Detect which cell encompasses the target text, then output its (X, Y) center coordinate. 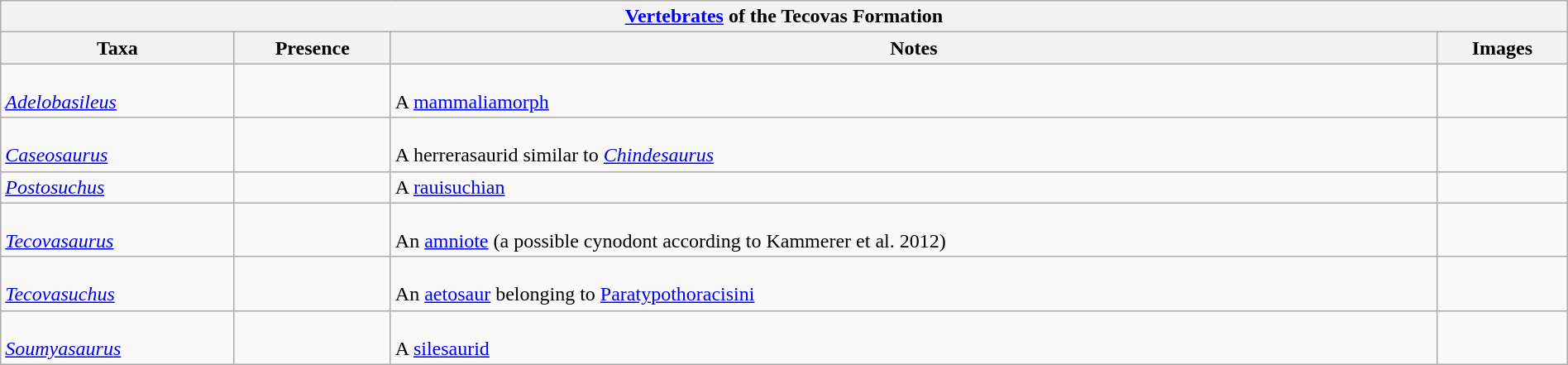
Tecovasuchus (117, 283)
A rauisuchian (913, 187)
Taxa (117, 48)
An aetosaur belonging to Paratypothoracisini (913, 283)
Tecovasaurus (117, 230)
Notes (913, 48)
Adelobasileus (117, 91)
Soumyasaurus (117, 338)
An amniote (a possible cynodont according to Kammerer et al. 2012) (913, 230)
Images (1502, 48)
A silesaurid (913, 338)
A herrerasaurid similar to Chindesaurus (913, 144)
Vertebrates of the Tecovas Formation (784, 17)
Caseosaurus (117, 144)
Postosuchus (117, 187)
A mammaliamorph (913, 91)
Presence (313, 48)
